Return the [X, Y] coordinate for the center point of the cell that contains the specified text.  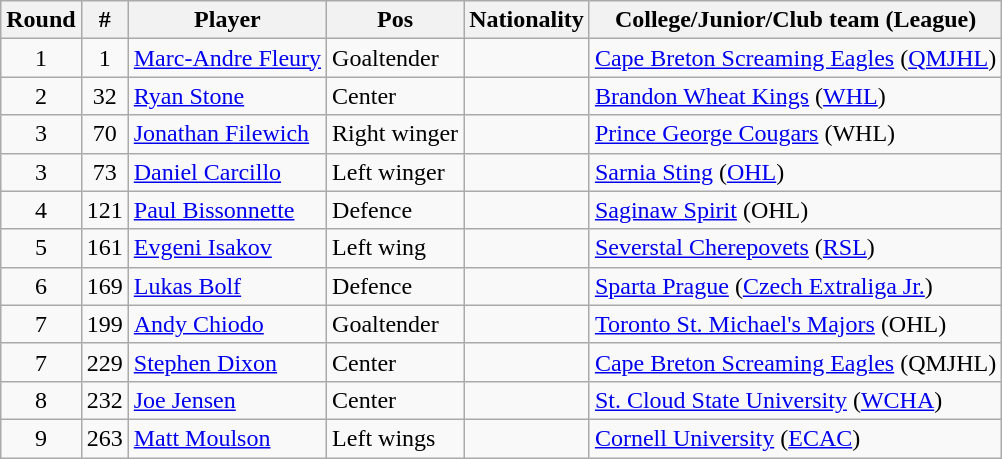
Sparta Prague (Czech Extraliga Jr.) [795, 286]
73 [104, 172]
Ryan Stone [227, 96]
Lukas Bolf [227, 286]
Prince George Cougars (WHL) [795, 134]
Left wings [396, 438]
Cornell University (ECAC) [795, 438]
263 [104, 438]
College/Junior/Club team (League) [795, 20]
70 [104, 134]
169 [104, 286]
Player [227, 20]
229 [104, 362]
5 [41, 248]
Severstal Cherepovets (RSL) [795, 248]
121 [104, 210]
Daniel Carcillo [227, 172]
Pos [396, 20]
4 [41, 210]
Paul Bissonnette [227, 210]
Round [41, 20]
Saginaw Spirit (OHL) [795, 210]
Joe Jensen [227, 400]
Left wing [396, 248]
Brandon Wheat Kings (WHL) [795, 96]
Stephen Dixon [227, 362]
2 [41, 96]
6 [41, 286]
Marc-Andre Fleury [227, 58]
Andy Chiodo [227, 324]
Right winger [396, 134]
Evgeni Isakov [227, 248]
161 [104, 248]
9 [41, 438]
8 [41, 400]
Sarnia Sting (OHL) [795, 172]
St. Cloud State University (WCHA) [795, 400]
Jonathan Filewich [227, 134]
Left winger [396, 172]
Toronto St. Michael's Majors (OHL) [795, 324]
32 [104, 96]
Nationality [527, 20]
# [104, 20]
199 [104, 324]
Matt Moulson [227, 438]
232 [104, 400]
